Detect which cell encompasses the target text, then output its (X, Y) center coordinate. 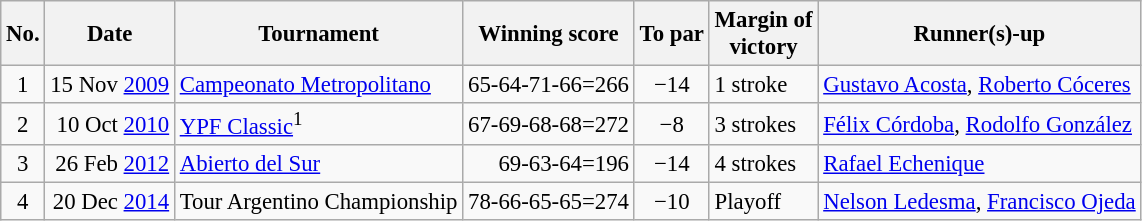
1 stroke (764, 85)
Nelson Ledesma, Francisco Ojeda (980, 202)
78-66-65-65=274 (549, 202)
69-63-64=196 (549, 164)
10 Oct 2010 (110, 124)
Date (110, 34)
Abierto del Sur (318, 164)
4 (23, 202)
−10 (672, 202)
26 Feb 2012 (110, 164)
Winning score (549, 34)
20 Dec 2014 (110, 202)
65-64-71-66=266 (549, 85)
1 (23, 85)
−8 (672, 124)
Playoff (764, 202)
67-69-68-68=272 (549, 124)
Tour Argentino Championship (318, 202)
4 strokes (764, 164)
Félix Córdoba, Rodolfo González (980, 124)
3 strokes (764, 124)
3 (23, 164)
Margin ofvictory (764, 34)
To par (672, 34)
YPF Classic1 (318, 124)
Gustavo Acosta, Roberto Cóceres (980, 85)
Runner(s)-up (980, 34)
Rafael Echenique (980, 164)
15 Nov 2009 (110, 85)
2 (23, 124)
Campeonato Metropolitano (318, 85)
No. (23, 34)
Tournament (318, 34)
